Detect which cell encompasses the target text, then output its [x, y] center coordinate. 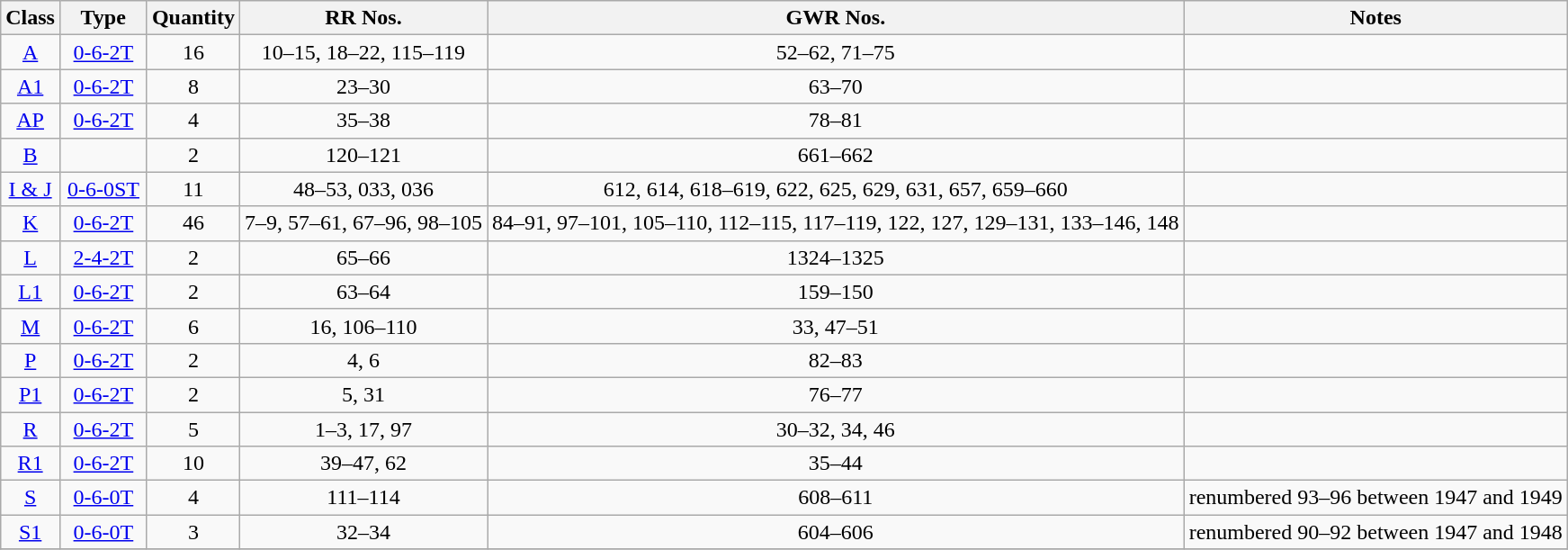
K [31, 223]
B [31, 155]
6 [193, 326]
Quantity [193, 18]
A [31, 52]
A1 [31, 86]
63–70 [837, 86]
1324–1325 [837, 257]
M [31, 326]
78–81 [837, 121]
608–611 [837, 498]
10 [193, 464]
16 [193, 52]
35–38 [363, 121]
10–15, 18–22, 115–119 [363, 52]
32–34 [363, 532]
48–53, 033, 036 [363, 189]
S1 [31, 532]
2-4-2T [103, 257]
39–47, 62 [363, 464]
Type [103, 18]
L [31, 257]
1–3, 17, 97 [363, 429]
4, 6 [363, 360]
renumbered 93–96 between 1947 and 1949 [1375, 498]
604–606 [837, 532]
Class [31, 18]
0-6-0ST [103, 189]
159–150 [837, 292]
33, 47–51 [837, 326]
3 [193, 532]
111–114 [363, 498]
30–32, 34, 46 [837, 429]
5 [193, 429]
11 [193, 189]
R [31, 429]
65–66 [363, 257]
Notes [1375, 18]
16, 106–110 [363, 326]
GWR Nos. [837, 18]
7–9, 57–61, 67–96, 98–105 [363, 223]
P1 [31, 394]
46 [193, 223]
AP [31, 121]
76–77 [837, 394]
S [31, 498]
661–662 [837, 155]
23–30 [363, 86]
L1 [31, 292]
84–91, 97–101, 105–110, 112–115, 117–119, 122, 127, 129–131, 133–146, 148 [837, 223]
R1 [31, 464]
52–62, 71–75 [837, 52]
renumbered 90–92 between 1947 and 1948 [1375, 532]
P [31, 360]
63–64 [363, 292]
I & J [31, 189]
612, 614, 618–619, 622, 625, 629, 631, 657, 659–660 [837, 189]
8 [193, 86]
35–44 [837, 464]
5, 31 [363, 394]
82–83 [837, 360]
120–121 [363, 155]
RR Nos. [363, 18]
